From the cell containing the given text, extract its center point as (X, Y) coordinate. 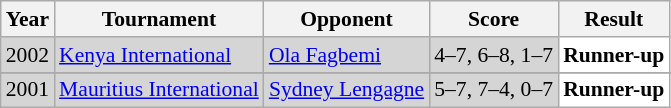
Year (28, 19)
2002 (28, 55)
Opponent (346, 19)
Kenya International (159, 55)
4–7, 6–8, 1–7 (494, 55)
Result (614, 19)
Score (494, 19)
2001 (28, 90)
Sydney Lengagne (346, 90)
Mauritius International (159, 90)
Tournament (159, 19)
Ola Fagbemi (346, 55)
5–7, 7–4, 0–7 (494, 90)
